Provide the (X, Y) coordinate of the cell's center where the given text is located.  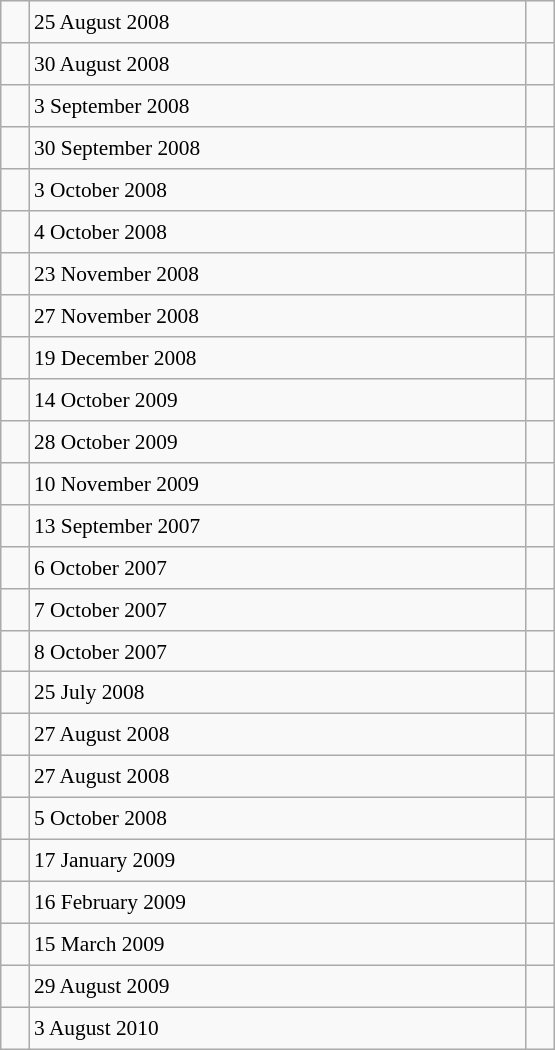
17 January 2009 (278, 861)
30 August 2008 (278, 64)
4 October 2008 (278, 232)
8 October 2007 (278, 651)
19 December 2008 (278, 358)
14 October 2009 (278, 399)
29 August 2009 (278, 986)
25 July 2008 (278, 693)
6 October 2007 (278, 567)
25 August 2008 (278, 22)
23 November 2008 (278, 274)
27 November 2008 (278, 316)
3 September 2008 (278, 106)
7 October 2007 (278, 609)
10 November 2009 (278, 483)
5 October 2008 (278, 819)
15 March 2009 (278, 945)
30 September 2008 (278, 148)
13 September 2007 (278, 525)
28 October 2009 (278, 441)
16 February 2009 (278, 903)
3 October 2008 (278, 190)
3 August 2010 (278, 1028)
